From the cell containing the given text, extract its center point as (X, Y) coordinate. 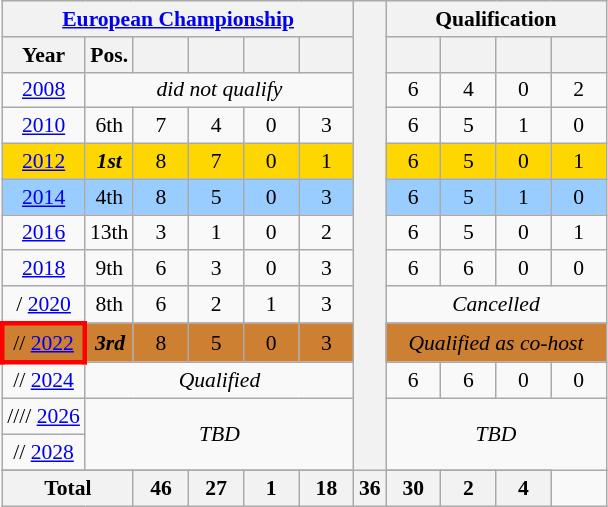
30 (414, 488)
Cancelled (496, 304)
/ 2020 (44, 304)
36 (370, 488)
Total (68, 488)
9th (110, 269)
Pos. (110, 55)
2016 (44, 233)
Qualification (496, 19)
18 (326, 488)
1st (110, 162)
Qualified (220, 380)
did not qualify (220, 90)
6th (110, 126)
2018 (44, 269)
Year (44, 55)
46 (160, 488)
European Championship (178, 19)
3rd (110, 342)
2008 (44, 90)
2014 (44, 197)
4th (110, 197)
// 2028 (44, 453)
//// 2026 (44, 417)
// 2022 (44, 342)
13th (110, 233)
Qualified as co-host (496, 342)
8th (110, 304)
// 2024 (44, 380)
2012 (44, 162)
2010 (44, 126)
27 (216, 488)
